Pinpoint the cell where the given text exists, returning its [x, y] midpoint coordinate. 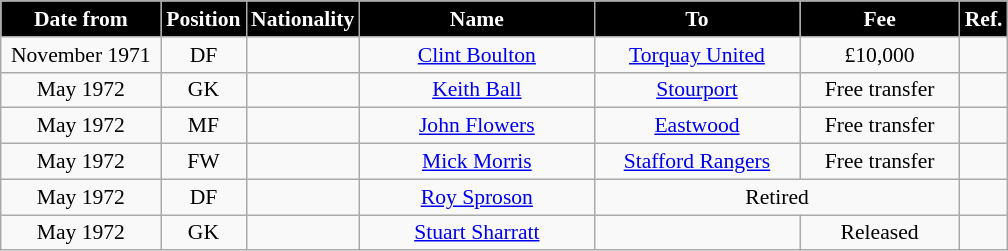
FW [204, 162]
Stuart Sharratt [476, 233]
Retired [776, 197]
Released [880, 233]
Position [204, 19]
£10,000 [880, 55]
Mick Morris [476, 162]
Name [476, 19]
Torquay United [696, 55]
MF [204, 126]
Keith Ball [476, 90]
Roy Sproson [476, 197]
Date from [81, 19]
John Flowers [476, 126]
Clint Boulton [476, 55]
Ref. [984, 19]
Stourport [696, 90]
Eastwood [696, 126]
Fee [880, 19]
Nationality [302, 19]
To [696, 19]
November 1971 [81, 55]
Stafford Rangers [696, 162]
